Capture the cell that displays the provided text and extract its [X, Y] central coordinate. 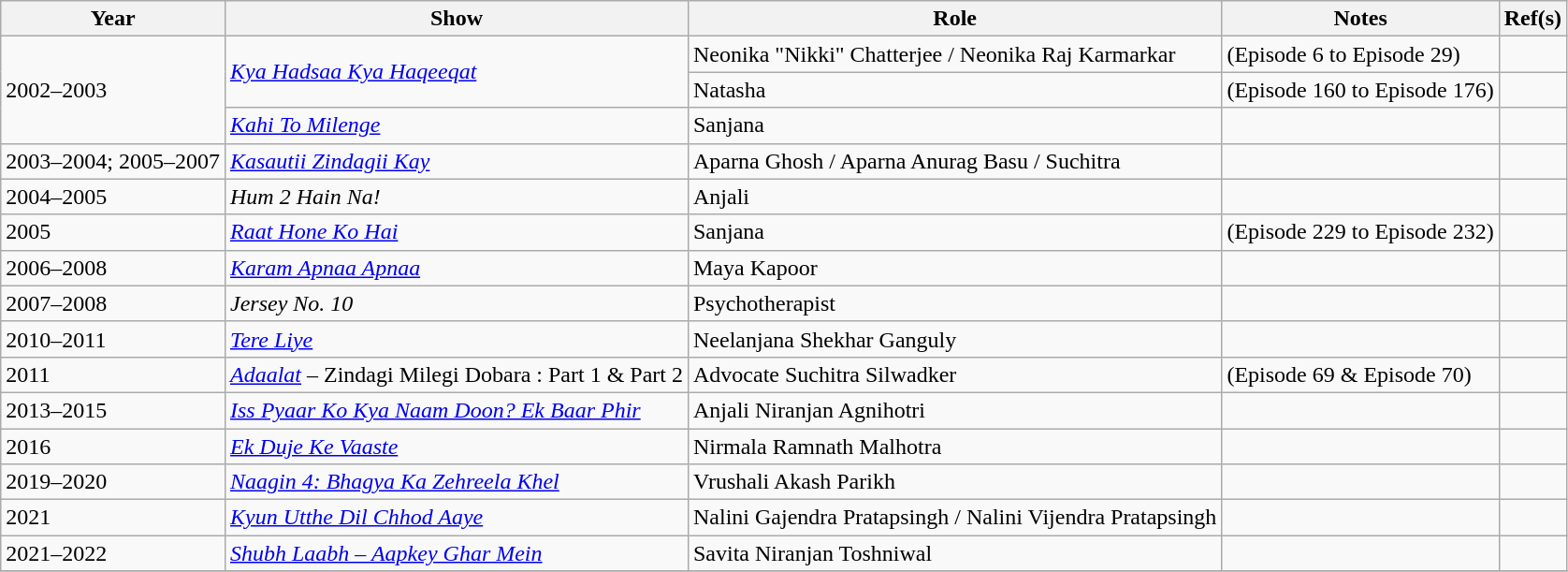
Kasautii Zindagii Kay [457, 161]
2021 [113, 518]
2002–2003 [113, 90]
Shubh Laabh – Aapkey Ghar Mein [457, 553]
Show [457, 19]
Anjali Niranjan Agnihotri [954, 410]
Kya Hadsaa Kya Haqeeqat [457, 72]
Iss Pyaar Ko Kya Naam Doon? Ek Baar Phir [457, 410]
2019–2020 [113, 482]
Neonika "Nikki" Chatterjee / Neonika Raj Karmarkar [954, 54]
(Episode 160 to Episode 176) [1360, 90]
2021–2022 [113, 553]
Role [954, 19]
Adaalat – Zindagi Milegi Dobara : Part 1 & Part 2 [457, 374]
Kyun Utthe Dil Chhod Aaye [457, 518]
Hum 2 Hain Na! [457, 197]
Notes [1360, 19]
Anjali [954, 197]
Ref(s) [1532, 19]
Raat Hone Ko Hai [457, 232]
2013–2015 [113, 410]
(Episode 6 to Episode 29) [1360, 54]
Advocate Suchitra Silwadker [954, 374]
2003–2004; 2005–2007 [113, 161]
Nirmala Ramnath Malhotra [954, 447]
Neelanjana Shekhar Ganguly [954, 339]
2011 [113, 374]
Tere Liye [457, 339]
(Episode 229 to Episode 232) [1360, 232]
Naagin 4: Bhagya Ka Zehreela Khel [457, 482]
Karam Apnaa Apnaa [457, 268]
Psychotherapist [954, 303]
Year [113, 19]
2005 [113, 232]
Aparna Ghosh / Aparna Anurag Basu / Suchitra [954, 161]
Savita Niranjan Toshniwal [954, 553]
2004–2005 [113, 197]
2006–2008 [113, 268]
Ek Duje Ke Vaaste [457, 447]
(Episode 69 & Episode 70) [1360, 374]
Maya Kapoor [954, 268]
Natasha [954, 90]
Vrushali Akash Parikh [954, 482]
2007–2008 [113, 303]
2010–2011 [113, 339]
Kahi To Milenge [457, 125]
Jersey No. 10 [457, 303]
2016 [113, 447]
Nalini Gajendra Pratapsingh / Nalini Vijendra Pratapsingh [954, 518]
